Provide the [X, Y] coordinate of the cell's center where the given text is located.  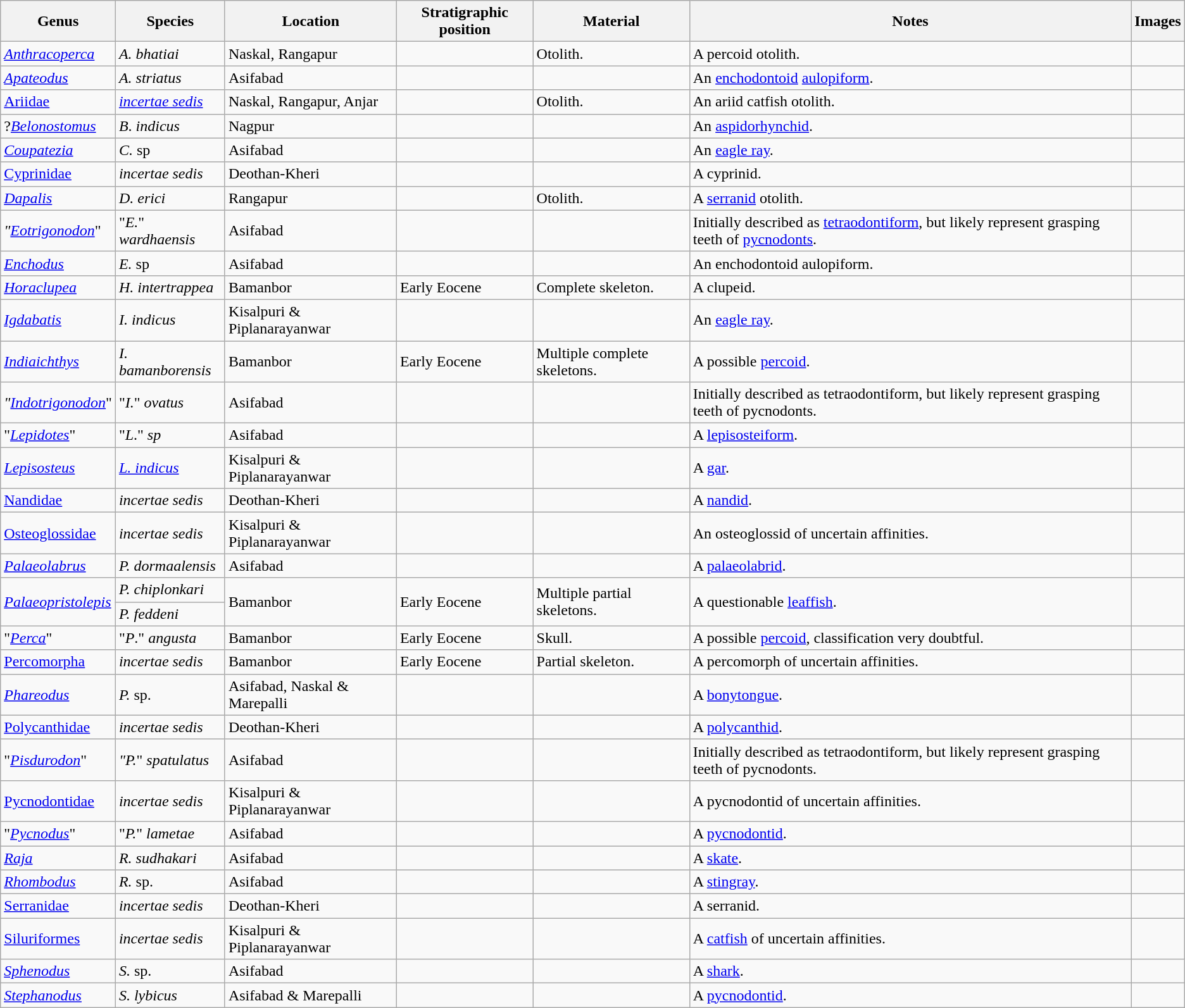
A clupeid. [910, 287]
Siluriformes [58, 939]
Apateodus [58, 78]
An ariid catfish otolith. [910, 102]
Skull. [611, 638]
P. dormaalensis [170, 566]
"L." sp [170, 435]
Indiaichthys [58, 361]
Ariidae [58, 102]
Genus [58, 22]
A gar. [910, 468]
"Indotrigonodon" [58, 402]
An aspidorhynchid. [910, 126]
"P." spatulatus [170, 759]
Palaeopristolepis [58, 602]
A shark. [910, 971]
Naskal, Rangapur [310, 54]
A bonytongue. [910, 695]
Complete skeleton. [611, 287]
Percomorpha [58, 662]
Palaeolabrus [58, 566]
S. lybicus [170, 995]
"I." ovatus [170, 402]
A pycnodontid of uncertain affinities. [910, 801]
A serranid otolith. [910, 198]
Partial skeleton. [611, 662]
Material [611, 22]
A. striatus [170, 78]
Stephanodus [58, 995]
"P." lametae [170, 833]
A. bhatiai [170, 54]
"Perca" [58, 638]
A percomorph of uncertain affinities. [910, 662]
Rangapur [310, 198]
An osteoglossid of uncertain affinities. [910, 533]
Horaclupea [58, 287]
P. chiplonkari [170, 590]
I. indicus [170, 320]
A polycanthid. [910, 727]
"Eotrigonodon" [58, 230]
A palaeolabrid. [910, 566]
A lepisosteiform. [910, 435]
A catfish of uncertain affinities. [910, 939]
H. intertrappea [170, 287]
Anthracoperca [58, 54]
A possible percoid, classification very doubtful. [910, 638]
Asifabad & Marepalli [310, 995]
Nagpur [310, 126]
"E." wardhaensis [170, 230]
Location [310, 22]
A possible percoid. [910, 361]
?Belonostomus [58, 126]
A percoid otolith. [910, 54]
A cyprinid. [910, 174]
"Lepidotes" [58, 435]
Raja [58, 857]
Pycnodontidae [58, 801]
E. sp [170, 263]
Multiple partial skeletons. [611, 602]
B. indicus [170, 126]
Serranidae [58, 906]
Nandidae [58, 501]
Species [170, 22]
A questionable leaffish. [910, 602]
A serranid. [910, 906]
Cyprinidae [58, 174]
"Pycnodus" [58, 833]
A nandid. [910, 501]
P. sp. [170, 695]
Igdabatis [58, 320]
Asifabad, Naskal & Marepalli [310, 695]
Multiple complete skeletons. [611, 361]
Phareodus [58, 695]
C. sp [170, 150]
D. erici [170, 198]
Dapalis [58, 198]
L. indicus [170, 468]
Osteoglossidae [58, 533]
A stingray. [910, 882]
R. sudhakari [170, 857]
Naskal, Rangapur, Anjar [310, 102]
Notes [910, 22]
Stratigraphic position [465, 22]
Sphenodus [58, 971]
"P." angusta [170, 638]
Lepisosteus [58, 468]
P. feddeni [170, 614]
A skate. [910, 857]
I. bamanborensis [170, 361]
Enchodus [58, 263]
"Pisdurodon" [58, 759]
Polycanthidae [58, 727]
Images [1158, 22]
Rhombodus [58, 882]
R. sp. [170, 882]
Coupatezia [58, 150]
S. sp. [170, 971]
